Locate the cell with the specified text and output its (x, y) center coordinate. 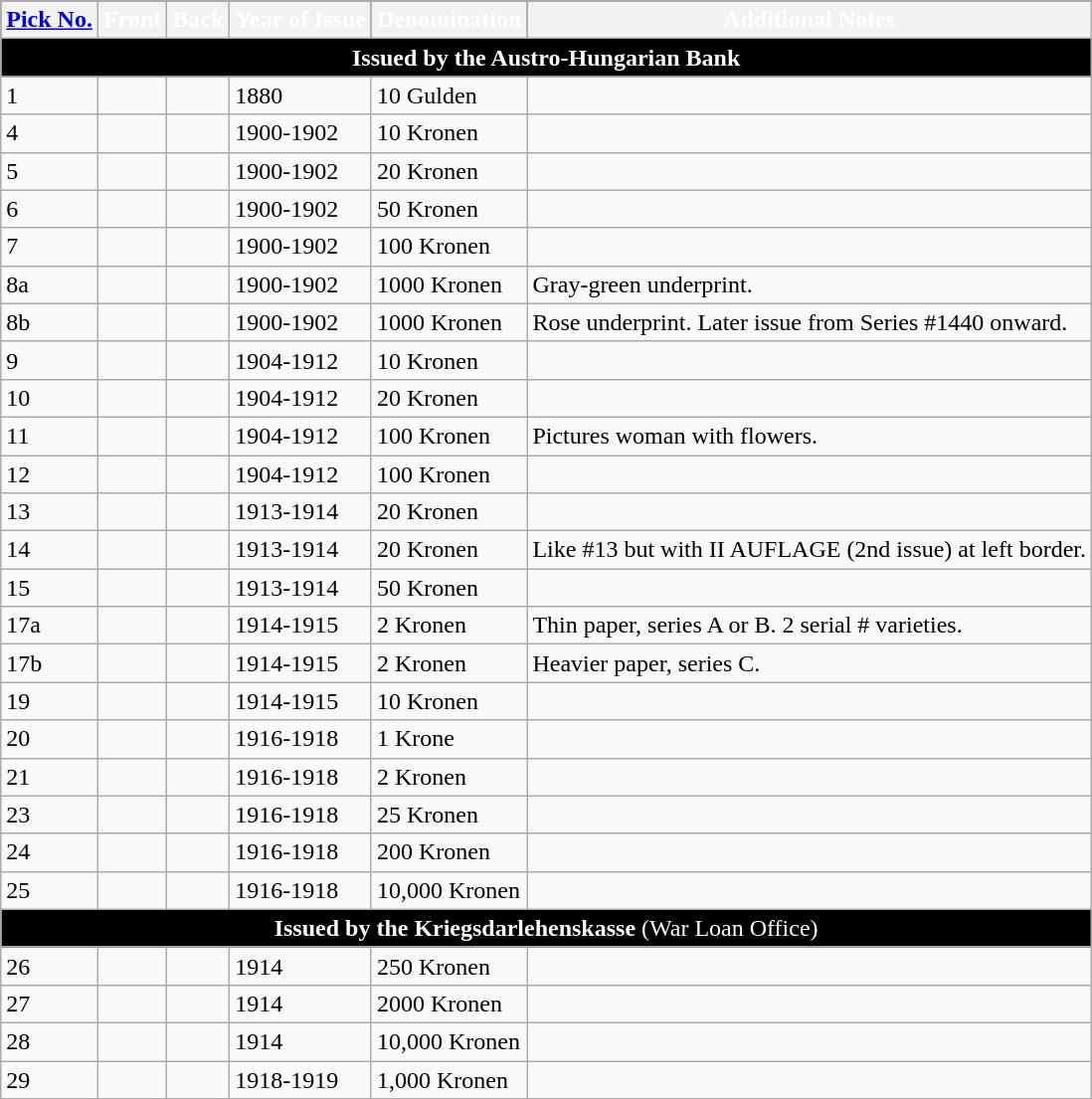
1918-1919 (300, 1079)
Denomination (449, 20)
9 (50, 360)
8b (50, 322)
21 (50, 777)
28 (50, 1041)
200 Kronen (449, 852)
10 (50, 398)
Issued by the Kriegsdarlehenskasse (War Loan Office) (547, 928)
1,000 Kronen (449, 1079)
Rose underprint. Later issue from Series #1440 onward. (810, 322)
5 (50, 171)
17a (50, 626)
Pictures woman with flowers. (810, 436)
11 (50, 436)
19 (50, 701)
250 Kronen (449, 966)
20 (50, 739)
12 (50, 474)
10 Gulden (449, 95)
Gray-green underprint. (810, 284)
4 (50, 133)
Back (199, 20)
24 (50, 852)
29 (50, 1079)
8a (50, 284)
Thin paper, series A or B. 2 serial # varieties. (810, 626)
Heavier paper, series C. (810, 663)
25 Kronen (449, 815)
25 (50, 890)
23 (50, 815)
1880 (300, 95)
Pick No. (50, 20)
2000 Kronen (449, 1004)
14 (50, 550)
15 (50, 588)
17b (50, 663)
7 (50, 247)
13 (50, 512)
Additional Notes (810, 20)
6 (50, 209)
1 Krone (449, 739)
1 (50, 95)
Front (131, 20)
26 (50, 966)
27 (50, 1004)
Like #13 but with II AUFLAGE (2nd issue) at left border. (810, 550)
Year of Issue (300, 20)
Issued by the Austro-Hungarian Bank (547, 58)
